Capture the cell that displays the provided text and extract its [X, Y] central coordinate. 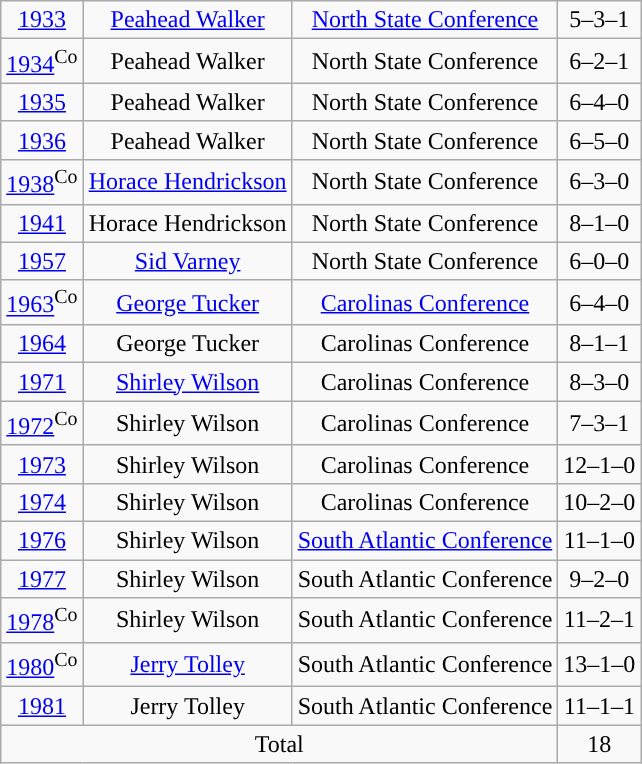
1938Co [42, 182]
10–2–0 [600, 502]
12–1–0 [600, 464]
1973 [42, 464]
1933 [42, 20]
6–3–0 [600, 182]
1981 [42, 706]
Sid Varney [188, 261]
1963Co [42, 302]
13–1–0 [600, 664]
1971 [42, 382]
11–1–0 [600, 541]
11–1–1 [600, 706]
8–1–1 [600, 344]
11–2–1 [600, 620]
1978Co [42, 620]
1935 [42, 102]
6–5–0 [600, 140]
1934Co [42, 62]
1977 [42, 579]
1957 [42, 261]
1976 [42, 541]
1936 [42, 140]
6–0–0 [600, 261]
1972Co [42, 424]
9–2–0 [600, 579]
18 [600, 744]
7–3–1 [600, 424]
8–1–0 [600, 223]
Total [280, 744]
1964 [42, 344]
1974 [42, 502]
1980Co [42, 664]
5–3–1 [600, 20]
8–3–0 [600, 382]
1941 [42, 223]
6–2–1 [600, 62]
